Find where the given text appears and provide that cell's center as (X, Y) coordinate. 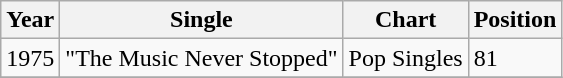
Single (202, 20)
Pop Singles (406, 58)
81 (515, 58)
"The Music Never Stopped" (202, 58)
Chart (406, 20)
Position (515, 20)
1975 (30, 58)
Year (30, 20)
